Search for the cell housing the specified text and yield its (X, Y) center coordinate. 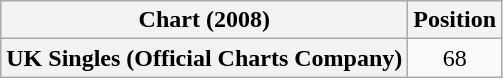
UK Singles (Official Charts Company) (204, 58)
Chart (2008) (204, 20)
Position (455, 20)
68 (455, 58)
